Scan for the cell matching the given text and deliver its (x, y) coordinate at center. 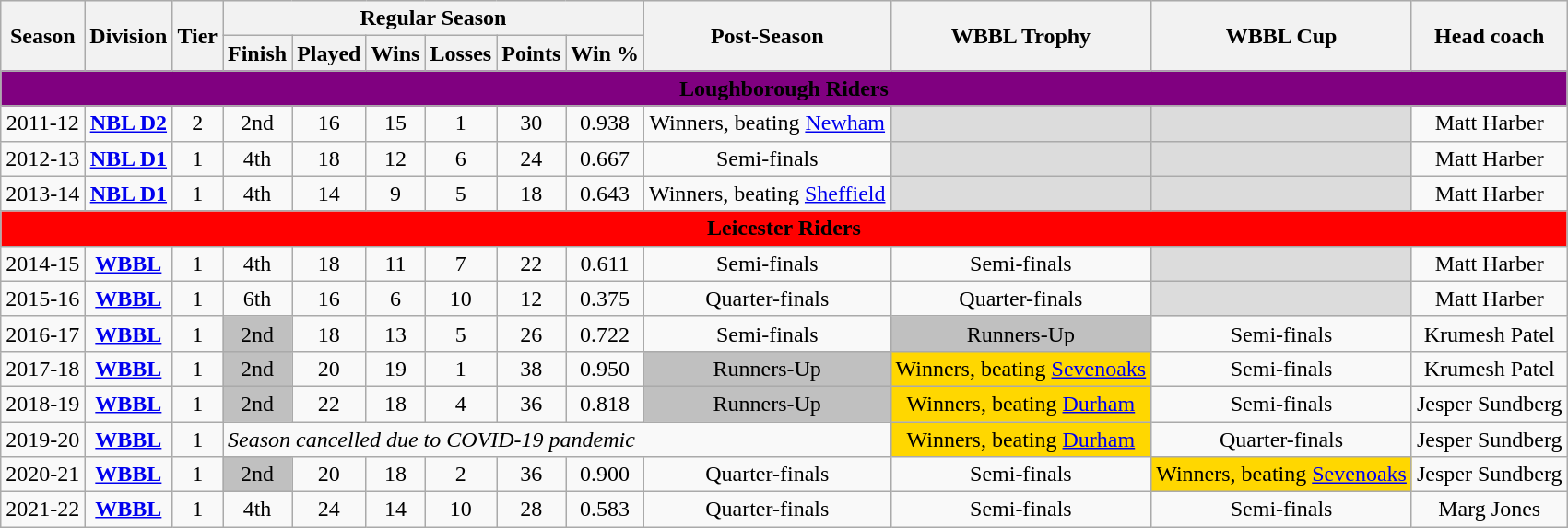
Post-Season (767, 36)
9 (395, 194)
4 (461, 404)
Played (329, 53)
15 (395, 123)
0.643 (605, 194)
Points (531, 53)
6th (258, 299)
38 (531, 369)
2016-17 (42, 334)
Winners, beating Newham (767, 123)
28 (531, 510)
Season cancelled due to COVID-19 pandemic (557, 440)
Win % (605, 53)
WBBL Trophy (1021, 36)
0.375 (605, 299)
0.818 (605, 404)
2011-12 (42, 123)
2020-21 (42, 475)
2015-16 (42, 299)
2013-14 (42, 194)
2012-13 (42, 158)
0.900 (605, 475)
Tier (197, 36)
Regular Season (433, 18)
13 (395, 334)
Winners, beating Sheffield (767, 194)
2021-22 (42, 510)
0.611 (605, 264)
WBBL Cup (1281, 36)
0.722 (605, 334)
NBL D2 (129, 123)
2017-18 (42, 369)
Head coach (1490, 36)
0.950 (605, 369)
11 (395, 264)
2014-15 (42, 264)
Leicester Riders (784, 229)
7 (461, 264)
Losses (461, 53)
0.938 (605, 123)
0.583 (605, 510)
Loughborough Riders (784, 88)
0.667 (605, 158)
19 (395, 369)
2019-20 (42, 440)
Finish (258, 53)
30 (531, 123)
26 (531, 334)
Marg Jones (1490, 510)
Wins (395, 53)
Season (42, 36)
2018-19 (42, 404)
Division (129, 36)
